From the cell containing the given text, extract its center point as [x, y] coordinate. 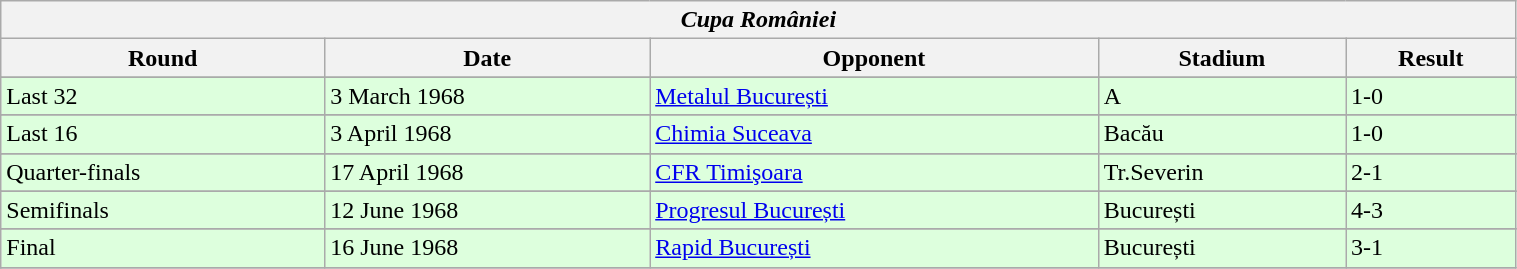
3 March 1968 [488, 96]
Round [163, 58]
Metalul București [874, 96]
4-3 [1432, 210]
12 June 1968 [488, 210]
Final [163, 248]
Last 16 [163, 134]
Opponent [874, 58]
Last 32 [163, 96]
Chimia Suceava [874, 134]
Semifinals [163, 210]
Tr.Severin [1222, 172]
Progresul București [874, 210]
Quarter-finals [163, 172]
Cupa României [758, 20]
3-1 [1432, 248]
Result [1432, 58]
17 April 1968 [488, 172]
CFR Timişoara [874, 172]
A [1222, 96]
Rapid București [874, 248]
3 April 1968 [488, 134]
16 June 1968 [488, 248]
2-1 [1432, 172]
Bacău [1222, 134]
Date [488, 58]
Stadium [1222, 58]
